Search for the cell housing the specified text and yield its [X, Y] center coordinate. 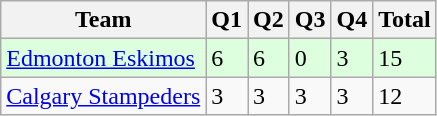
Team [104, 20]
Q3 [310, 20]
Q1 [227, 20]
12 [405, 96]
Edmonton Eskimos [104, 58]
Total [405, 20]
0 [310, 58]
Calgary Stampeders [104, 96]
Q2 [269, 20]
Q4 [352, 20]
15 [405, 58]
